Extract the [x, y] coordinate from the center of the cell holding the provided text.  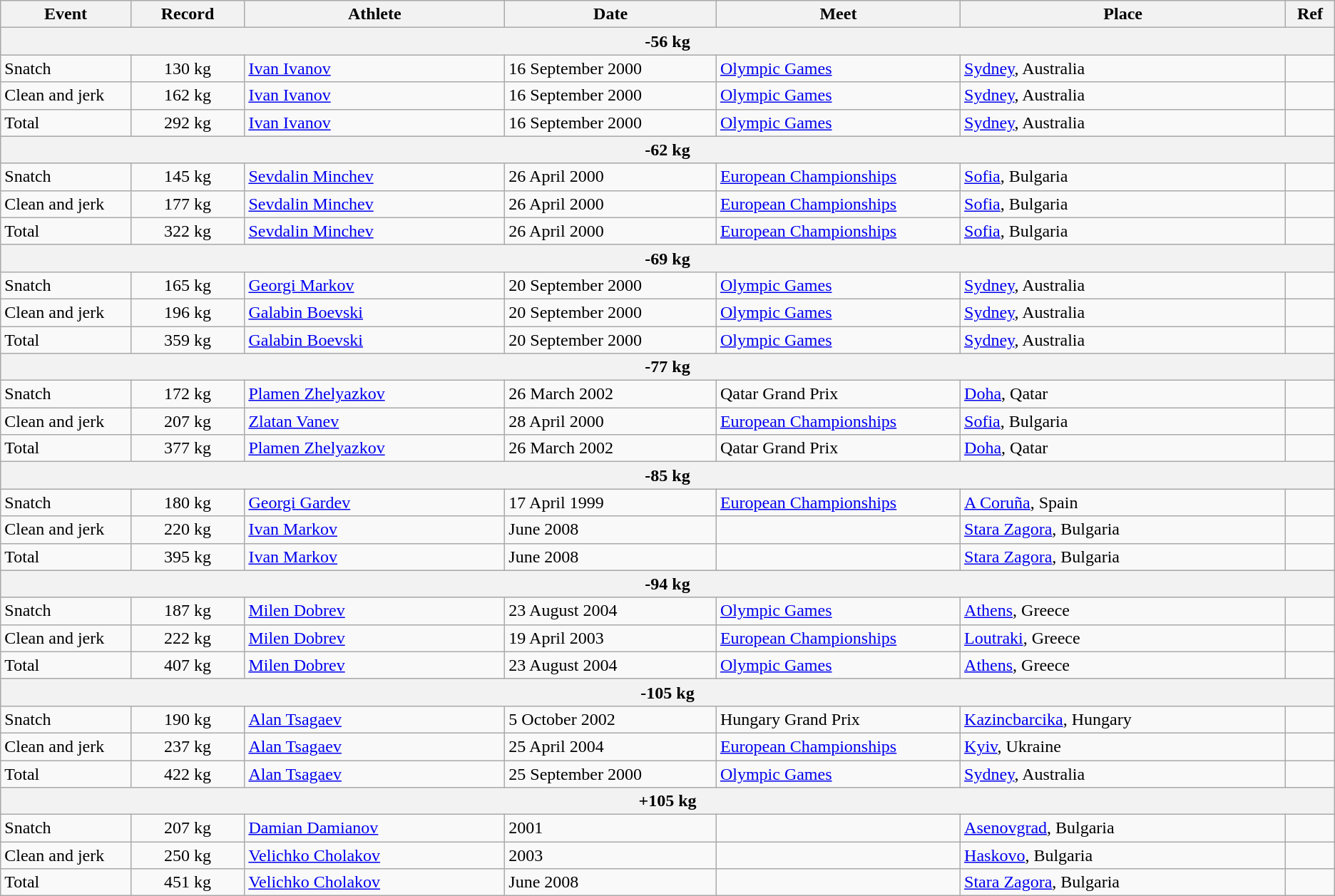
A Coruña, Spain [1123, 503]
-62 kg [667, 150]
Georgi Gardev [375, 503]
130 kg [188, 68]
Athlete [375, 14]
25 April 2004 [610, 746]
177 kg [188, 204]
Kyiv, Ukraine [1123, 746]
196 kg [188, 312]
180 kg [188, 503]
25 September 2000 [610, 773]
359 kg [188, 340]
187 kg [188, 611]
222 kg [188, 638]
Place [1123, 14]
292 kg [188, 123]
Asenovgrad, Bulgaria [1123, 828]
2001 [610, 828]
Hungary Grand Prix [838, 719]
Kazincbarcika, Hungary [1123, 719]
172 kg [188, 394]
237 kg [188, 746]
17 April 1999 [610, 503]
Damian Damianov [375, 828]
+105 kg [667, 801]
165 kg [188, 285]
Ref [1311, 14]
2003 [610, 855]
Date [610, 14]
190 kg [188, 719]
451 kg [188, 882]
Event [66, 14]
Haskovo, Bulgaria [1123, 855]
28 April 2000 [610, 421]
Zlatan Vanev [375, 421]
377 kg [188, 448]
322 kg [188, 231]
-85 kg [667, 475]
220 kg [188, 530]
Record [188, 14]
Loutraki, Greece [1123, 638]
-94 kg [667, 584]
-56 kg [667, 41]
407 kg [188, 665]
5 October 2002 [610, 719]
422 kg [188, 773]
395 kg [188, 557]
19 April 2003 [610, 638]
-69 kg [667, 258]
-77 kg [667, 367]
-105 kg [667, 692]
Georgi Markov [375, 285]
162 kg [188, 96]
250 kg [188, 855]
145 kg [188, 177]
Meet [838, 14]
